Identify which cell holds the provided text, then report its [x, y] central coordinate. 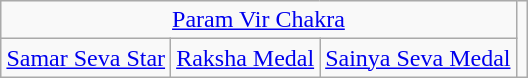
Raksha Medal [246, 58]
Param Vir Chakra [258, 20]
Sainya Seva Medal [418, 58]
Samar Seva Star [86, 58]
